Identify which cell holds the provided text, then report its [x, y] central coordinate. 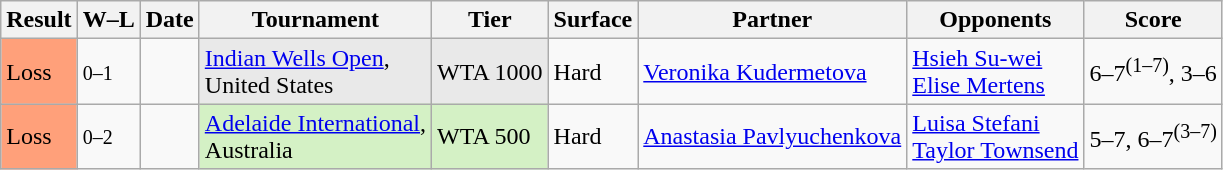
W–L [108, 20]
5–7, 6–7(3–7) [1153, 136]
Surface [593, 20]
Indian Wells Open, United States [315, 72]
Opponents [996, 20]
Veronika Kudermetova [772, 72]
Luisa Stefani Taylor Townsend [996, 136]
0–2 [108, 136]
6–7(1–7), 3–6 [1153, 72]
Score [1153, 20]
Tournament [315, 20]
Date [170, 20]
WTA 500 [490, 136]
0–1 [108, 72]
Tier [490, 20]
WTA 1000 [490, 72]
Adelaide International, Australia [315, 136]
Anastasia Pavlyuchenkova [772, 136]
Hsieh Su-wei Elise Mertens [996, 72]
Partner [772, 20]
Result [39, 20]
